Output the [X, Y] coordinate of the center of the cell containing the given text.  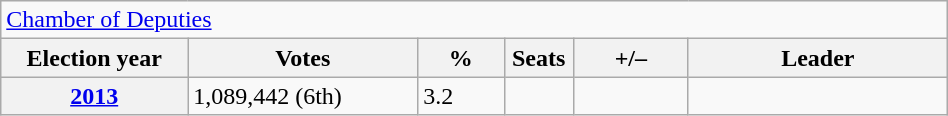
% [461, 58]
Leader [818, 58]
+/– [630, 58]
Chamber of Deputies [474, 20]
Election year [94, 58]
Votes [303, 58]
2013 [94, 96]
Seats [538, 58]
1,089,442 (6th) [303, 96]
3.2 [461, 96]
